Locate the cell with the specified text and output its [x, y] center coordinate. 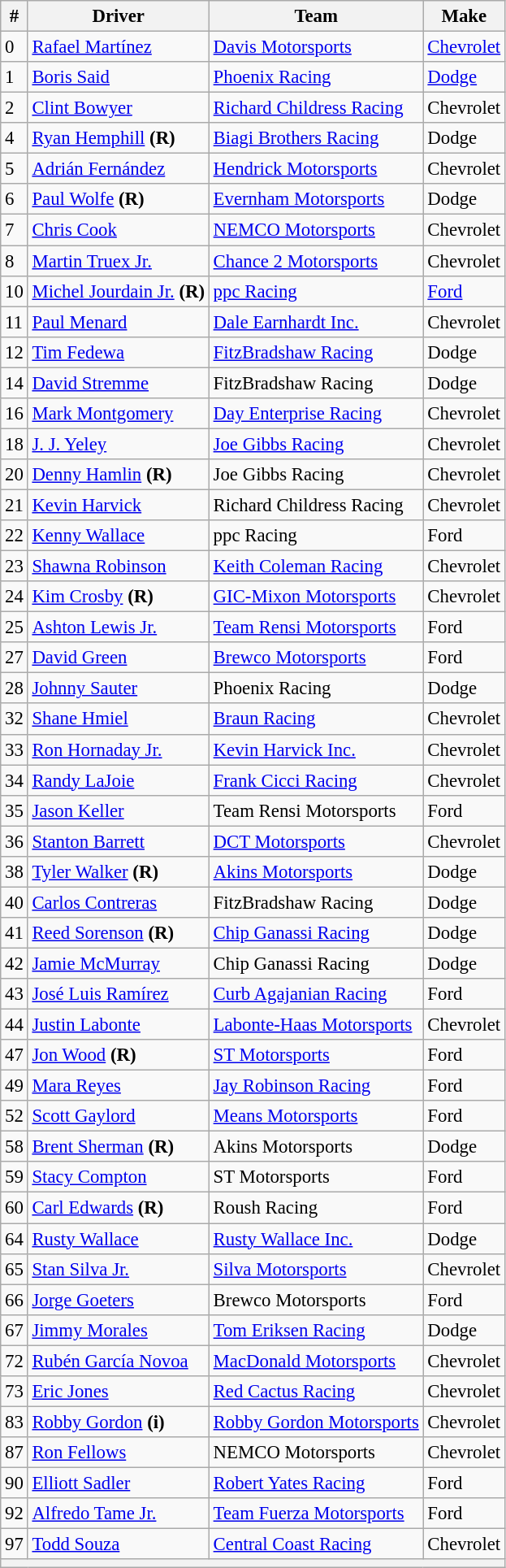
42 [15, 963]
Team [316, 16]
1 [15, 77]
David Green [119, 658]
21 [15, 505]
Stacy Compton [119, 1178]
Roush Racing [316, 1208]
40 [15, 902]
Rafael Martínez [119, 47]
Clint Bowyer [119, 108]
# [15, 16]
34 [15, 780]
52 [15, 1116]
Silva Motorsports [316, 1269]
8 [15, 261]
DCT Motorsports [316, 841]
Johnny Sauter [119, 688]
35 [15, 810]
Todd Souza [119, 1544]
Martin Truex Jr. [119, 261]
58 [15, 1147]
47 [15, 1055]
Make [464, 16]
12 [15, 352]
59 [15, 1178]
97 [15, 1544]
Robby Gordon Motorsports [316, 1422]
66 [15, 1300]
Jason Keller [119, 810]
Eric Jones [119, 1392]
Jimmy Morales [119, 1330]
Brent Sherman (R) [119, 1147]
Elliott Sadler [119, 1483]
20 [15, 475]
Carl Edwards (R) [119, 1208]
Braun Racing [316, 719]
67 [15, 1330]
18 [15, 444]
87 [15, 1453]
Denny Hamlin (R) [119, 475]
GIC-Mixon Motorsports [316, 597]
11 [15, 322]
Keith Coleman Racing [316, 567]
Frank Cicci Racing [316, 780]
72 [15, 1361]
Jay Robinson Racing [316, 1086]
Mara Reyes [119, 1086]
43 [15, 994]
Michel Jourdain Jr. (R) [119, 291]
28 [15, 688]
Mark Montgomery [119, 414]
22 [15, 536]
Stan Silva Jr. [119, 1269]
5 [15, 169]
Randy LaJoie [119, 780]
16 [15, 414]
36 [15, 841]
4 [15, 138]
Tyler Walker (R) [119, 872]
Kevin Harvick Inc. [316, 749]
33 [15, 749]
J. J. Yeley [119, 444]
Hendrick Motorsports [316, 169]
Robert Yates Racing [316, 1483]
49 [15, 1086]
73 [15, 1392]
Day Enterprise Racing [316, 414]
Davis Motorsports [316, 47]
2 [15, 108]
David Stremme [119, 383]
32 [15, 719]
Shane Hmiel [119, 719]
6 [15, 199]
Carlos Contreras [119, 902]
Rubén García Novoa [119, 1361]
Paul Wolfe (R) [119, 199]
Kevin Harvick [119, 505]
41 [15, 933]
60 [15, 1208]
Robby Gordon (i) [119, 1422]
24 [15, 597]
José Luis Ramírez [119, 994]
25 [15, 628]
Ron Hornaday Jr. [119, 749]
Adrián Fernández [119, 169]
Means Motorsports [316, 1116]
Paul Menard [119, 322]
Dale Earnhardt Inc. [316, 322]
Evernham Motorsports [316, 199]
Red Cactus Racing [316, 1392]
Boris Said [119, 77]
Chris Cook [119, 230]
Justin Labonte [119, 1025]
Scott Gaylord [119, 1116]
Tim Fedewa [119, 352]
Team Fuerza Motorsports [316, 1514]
83 [15, 1422]
Jamie McMurray [119, 963]
Rusty Wallace [119, 1239]
64 [15, 1239]
Chance 2 Motorsports [316, 261]
90 [15, 1483]
14 [15, 383]
MacDonald Motorsports [316, 1361]
38 [15, 872]
Kenny Wallace [119, 536]
Kim Crosby (R) [119, 597]
Jorge Goeters [119, 1300]
Ron Fellows [119, 1453]
Jon Wood (R) [119, 1055]
Ryan Hemphill (R) [119, 138]
92 [15, 1514]
Tom Eriksen Racing [316, 1330]
23 [15, 567]
Shawna Robinson [119, 567]
0 [15, 47]
Central Coast Racing [316, 1544]
44 [15, 1025]
Alfredo Tame Jr. [119, 1514]
Reed Sorenson (R) [119, 933]
27 [15, 658]
Driver [119, 16]
65 [15, 1269]
Ashton Lewis Jr. [119, 628]
Biagi Brothers Racing [316, 138]
10 [15, 291]
Stanton Barrett [119, 841]
7 [15, 230]
Labonte-Haas Motorsports [316, 1025]
Curb Agajanian Racing [316, 994]
Rusty Wallace Inc. [316, 1239]
